For the text-containing cell, return its midpoint in [X, Y] coordinate format. 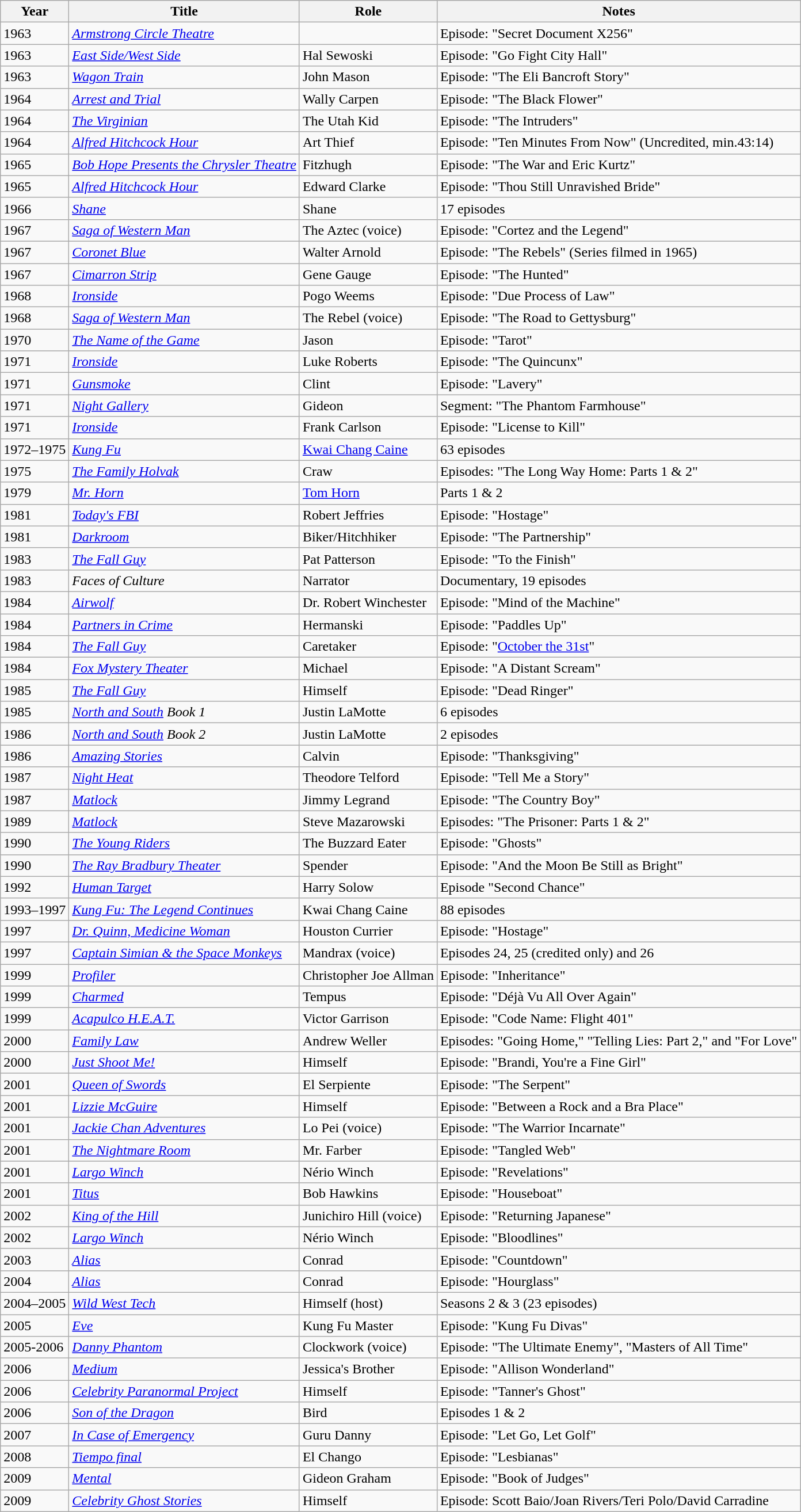
Episode: "Brandi, You're a Fine Girl" [618, 1063]
Himself (host) [368, 1303]
Segment: "The Phantom Farmhouse" [618, 406]
Profiler [184, 975]
Bob Hawkins [368, 1194]
Queen of Swords [184, 1085]
John Mason [368, 77]
Episode: "Ten Minutes From Now" (Uncredited, min.43:14) [618, 143]
Armstrong Circle Theatre [184, 33]
Spender [368, 865]
Episode: "Cortez and the Legend" [618, 230]
The Aztec (voice) [368, 230]
Seasons 2 & 3 (23 episodes) [618, 1303]
1975 [35, 471]
Amazing Stories [184, 756]
Episode: "Go Fight City Hall" [618, 55]
2007 [35, 1435]
Episode: "Kung Fu Divas" [618, 1325]
2004 [35, 1281]
Night Heat [184, 778]
Clint [368, 384]
Role [368, 12]
Episode: "Déjà Vu All Over Again" [618, 997]
17 episodes [618, 208]
Episode: "The Rebels" (Series filmed in 1965) [618, 252]
Robert Jeffries [368, 515]
Charmed [184, 997]
The Name of the Game [184, 340]
Gideon [368, 406]
Documentary, 19 episodes [618, 581]
Arrest and Trial [184, 99]
2005 [35, 1325]
Christopher Joe Allman [368, 975]
Episode: "Paddles Up" [618, 624]
Title [184, 12]
Episode: "To the Finish" [618, 559]
Andrew Weller [368, 1041]
Notes [618, 12]
Episode: "Bloodlines" [618, 1238]
Episode: "Lavery" [618, 384]
1966 [35, 208]
Episode: "Tarot" [618, 340]
2008 [35, 1457]
Jessica's Brother [368, 1369]
Episode: "The Warrior Incarnate" [618, 1128]
Gene Gauge [368, 274]
Episode: "Tangled Web" [618, 1150]
Episodes 24, 25 (credited only) and 26 [618, 953]
Darkroom [184, 537]
1992 [35, 887]
Episode: "Lesbianas" [618, 1457]
Episode: "The Eli Bancroft Story" [618, 77]
Mr. Farber [368, 1150]
Episode: Scott Baio/Joan Rivers/Teri Polo/David Carradine [618, 1500]
Michael [368, 669]
Tiempo final [184, 1457]
Episode: "The Intruders" [618, 121]
Narrator [368, 581]
Episode: "Mind of the Machine" [618, 602]
North and South Book 1 [184, 712]
Bob Hope Presents the Chrysler Theatre [184, 165]
Luke Roberts [368, 362]
Guru Danny [368, 1435]
Partners in Crime [184, 624]
Family Law [184, 1041]
Episode: "Hourglass" [618, 1281]
Calvin [368, 756]
Houston Currier [368, 931]
Episode: "And the Moon Be Still as Bright" [618, 865]
1993–1997 [35, 909]
1970 [35, 340]
Junichiro Hill (voice) [368, 1216]
Episode: "The Hunted" [618, 274]
Episode: "Between a Rock and a Bra Place" [618, 1106]
Episode "Second Chance" [618, 887]
Steve Mazarowski [368, 822]
Art Thief [368, 143]
1989 [35, 822]
Lizzie McGuire [184, 1106]
Fitzhugh [368, 165]
Edward Clarke [368, 186]
Episode: "October the 31st" [618, 647]
El Serpiente [368, 1085]
The Buzzard Eater [368, 843]
Harry Solow [368, 887]
6 episodes [618, 712]
Episode: "Ghosts" [618, 843]
Episode: "Allison Wonderland" [618, 1369]
The Utah Kid [368, 121]
Danny Phantom [184, 1347]
Episode: "Due Process of Law" [618, 296]
Night Gallery [184, 406]
Mr. Horn [184, 493]
Episode: "The Road to Gettysburg" [618, 318]
Parts 1 & 2 [618, 493]
2005-2006 [35, 1347]
Jackie Chan Adventures [184, 1128]
1972–1975 [35, 449]
Celebrity Paranormal Project [184, 1391]
Son of the Dragon [184, 1413]
Celebrity Ghost Stories [184, 1500]
Episode: "Let Go, Let Golf" [618, 1435]
Craw [368, 471]
Episode: "The Country Boy" [618, 800]
Episodes 1 & 2 [618, 1413]
Wagon Train [184, 77]
Hal Sewoski [368, 55]
The Ray Bradbury Theater [184, 865]
Jason [368, 340]
Acapulco H.E.A.T. [184, 1019]
Biker/Hitchhiker [368, 537]
Medium [184, 1369]
Episode: "The Black Flower" [618, 99]
Faces of Culture [184, 581]
Episode: "Houseboat" [618, 1194]
Tempus [368, 997]
Episodes: "Going Home," "Telling Lies: Part 2," and "For Love" [618, 1041]
El Chango [368, 1457]
North and South Book 2 [184, 734]
Episode: "Book of Judges" [618, 1479]
Human Target [184, 887]
Year [35, 12]
2004–2005 [35, 1303]
Coronet Blue [184, 252]
In Case of Emergency [184, 1435]
Pat Patterson [368, 559]
Lo Pei (voice) [368, 1128]
Wild West Tech [184, 1303]
East Side/West Side [184, 55]
The Family Holvak [184, 471]
Episodes: "The Prisoner: Parts 1 & 2" [618, 822]
Today's FBI [184, 515]
Episode: "License to Kill" [618, 427]
Hermanski [368, 624]
Gideon Graham [368, 1479]
Episode: "Dead Ringer" [618, 690]
Wally Carpen [368, 99]
Dr. Robert Winchester [368, 602]
Episode: "Thanksgiving" [618, 756]
Episode: "Tanner's Ghost" [618, 1391]
The Virginian [184, 121]
Airwolf [184, 602]
Cimarron Strip [184, 274]
63 episodes [618, 449]
Episodes: "The Long Way Home: Parts 1 & 2" [618, 471]
Captain Simian & the Space Monkeys [184, 953]
Episode: "The Quincunx" [618, 362]
Frank Carlson [368, 427]
Gunsmoke [184, 384]
Episode: "Code Name: Flight 401" [618, 1019]
The Nightmare Room [184, 1150]
Eve [184, 1325]
Pogo Weems [368, 296]
The Young Riders [184, 843]
King of the Hill [184, 1216]
88 episodes [618, 909]
Kung Fu: The Legend Continues [184, 909]
Episode: "Tell Me a Story" [618, 778]
Jimmy Legrand [368, 800]
Clockwork (voice) [368, 1347]
Just Shoot Me! [184, 1063]
Episode: "The Ultimate Enemy", "Masters of All Time" [618, 1347]
2 episodes [618, 734]
Episode: "The War and Eric Kurtz" [618, 165]
Episode: "Countdown" [618, 1259]
Titus [184, 1194]
Theodore Telford [368, 778]
Episode: "Inheritance" [618, 975]
Bird [368, 1413]
Mandrax (voice) [368, 953]
Kung Fu Master [368, 1325]
Dr. Quinn, Medicine Woman [184, 931]
Mental [184, 1479]
Episode: "Thou Still Unravished Bride" [618, 186]
Episode: "The Partnership" [618, 537]
Episode: "Returning Japanese" [618, 1216]
Fox Mystery Theater [184, 669]
2003 [35, 1259]
Kung Fu [184, 449]
Victor Garrison [368, 1019]
Tom Horn [368, 493]
Episode: "Revelations" [618, 1172]
1979 [35, 493]
Episode: "The Serpent" [618, 1085]
Caretaker [368, 647]
The Rebel (voice) [368, 318]
Walter Arnold [368, 252]
Episode: "A Distant Scream" [618, 669]
Episode: "Secret Document X256" [618, 33]
